Pinpoint the cell where the given text exists, returning its [X, Y] midpoint coordinate. 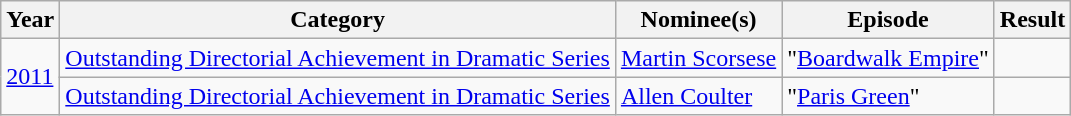
"Paris Green" [888, 96]
Year [30, 20]
Category [338, 20]
Nominee(s) [698, 20]
"Boardwalk Empire" [888, 58]
2011 [30, 77]
Martin Scorsese [698, 58]
Episode [888, 20]
Result [1032, 20]
Allen Coulter [698, 96]
